Pinpoint the cell where the given text exists, returning its [X, Y] midpoint coordinate. 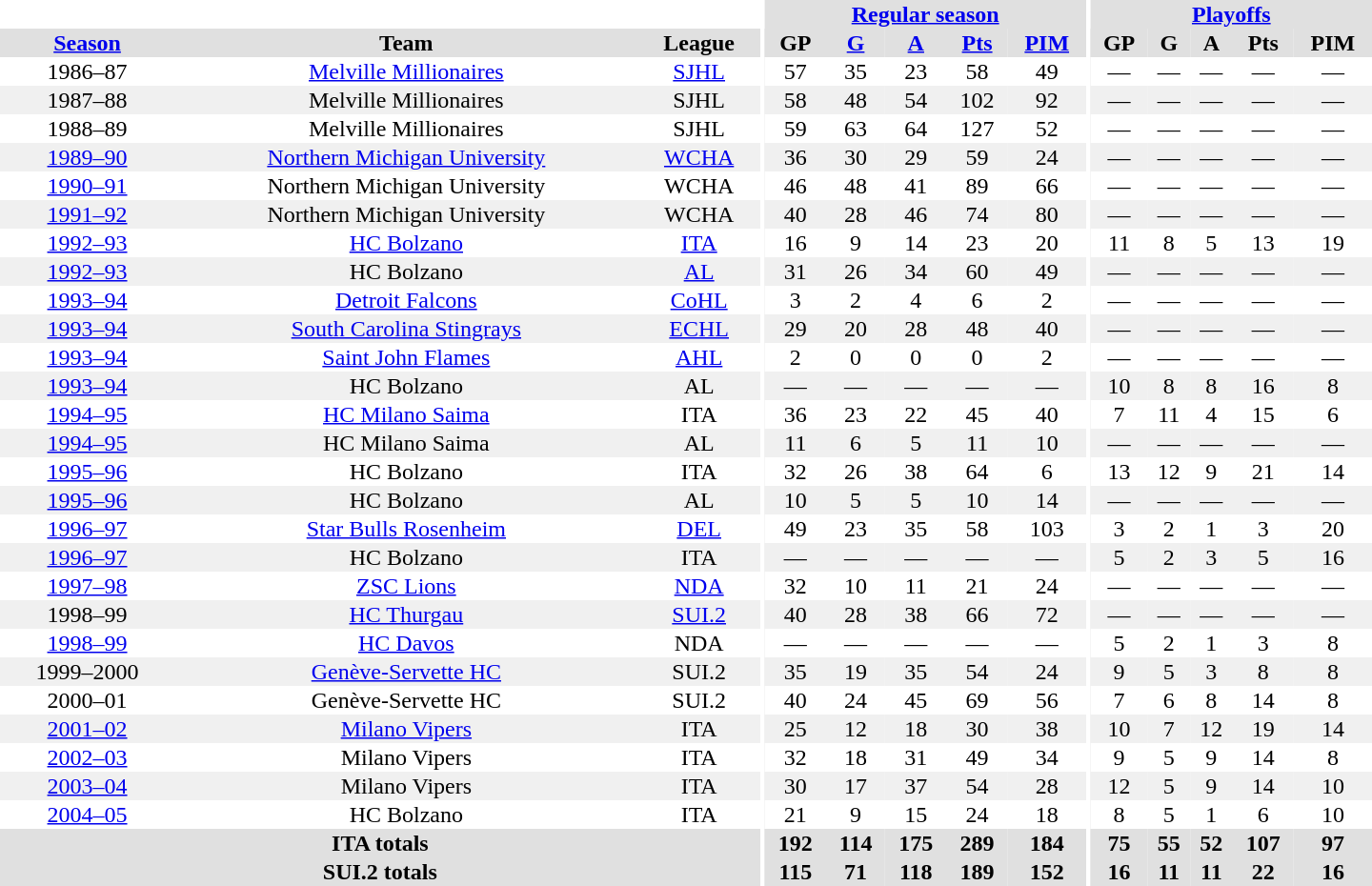
SUI.2 totals [380, 872]
Star Bulls Rosenheim [406, 529]
ITA totals [380, 843]
1991–92 [88, 214]
184 [1047, 843]
56 [1047, 700]
192 [796, 843]
114 [856, 843]
80 [1047, 214]
74 [977, 214]
Season [88, 43]
97 [1333, 843]
103 [1047, 529]
127 [977, 129]
League [699, 43]
17 [856, 786]
ECHL [699, 329]
HC Thurgau [406, 614]
189 [977, 872]
102 [977, 100]
41 [916, 186]
South Carolina Stingrays [406, 329]
37 [916, 786]
ZSC Lions [406, 586]
CoHL [699, 300]
2003–04 [88, 786]
2004–05 [88, 815]
92 [1047, 100]
Detroit Falcons [406, 300]
118 [916, 872]
Team [406, 43]
71 [856, 872]
Playoffs [1231, 14]
152 [1047, 872]
HC Davos [406, 643]
AHL [699, 357]
57 [796, 71]
69 [977, 700]
2000–01 [88, 700]
25 [796, 729]
89 [977, 186]
175 [916, 843]
1990–91 [88, 186]
1988–89 [88, 129]
60 [977, 272]
Regular season [926, 14]
115 [796, 872]
2002–03 [88, 757]
107 [1263, 843]
2001–02 [88, 729]
DEL [699, 529]
1987–88 [88, 100]
1999–2000 [88, 672]
289 [977, 843]
1989–90 [88, 157]
55 [1170, 843]
Saint John Flames [406, 357]
63 [856, 129]
72 [1047, 614]
75 [1120, 843]
1986–87 [88, 71]
1997–98 [88, 586]
